Capture the cell that displays the provided text and extract its [X, Y] central coordinate. 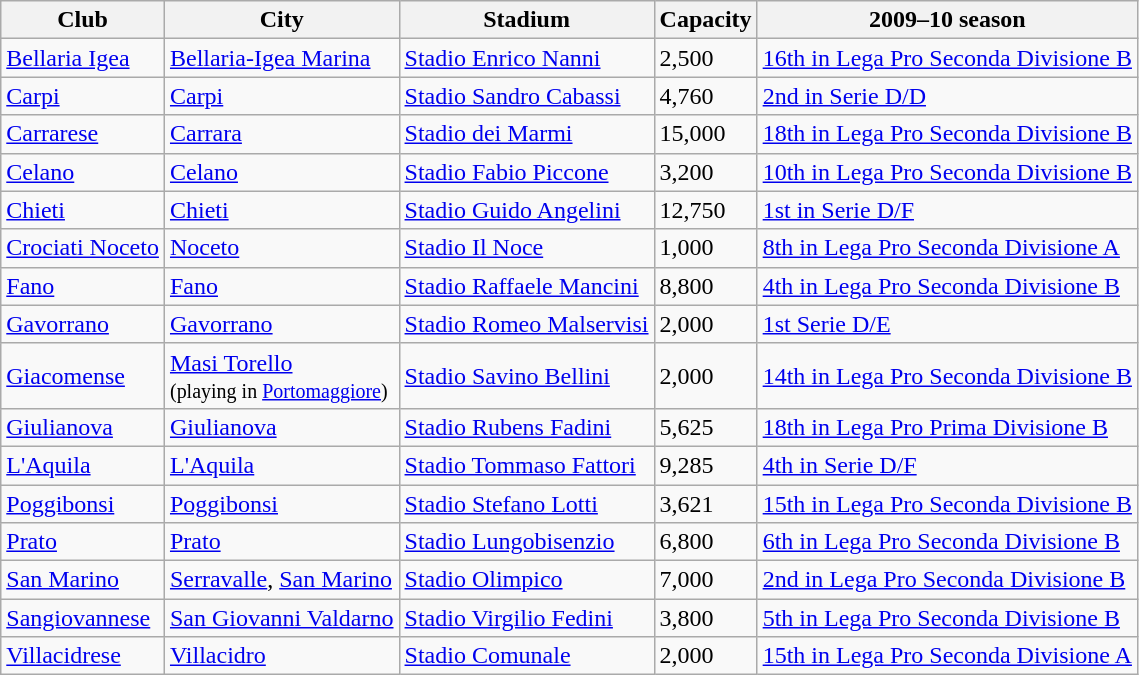
3,200 [706, 172]
Stadio Olimpico [526, 580]
Bellaria-Igea Marina [282, 58]
Noceto [282, 248]
3,621 [706, 503]
Stadio Sandro Cabassi [526, 96]
Stadio Savino Bellini [526, 376]
Villacidrese [83, 656]
Carrara [282, 134]
2009–10 season [947, 20]
9,285 [706, 465]
1st Serie D/E [947, 324]
Stadium [526, 20]
Stadio Guido Angelini [526, 210]
6th in Lega Pro Seconda Divisione B [947, 542]
7,000 [706, 580]
San Marino [83, 580]
2nd in Lega Pro Seconda Divisione B [947, 580]
Villacidro [282, 656]
12,750 [706, 210]
Capacity [706, 20]
1,000 [706, 248]
6,800 [706, 542]
Stadio Il Noce [526, 248]
Stadio Tommaso Fattori [526, 465]
18th in Lega Pro Prima Divisione B [947, 427]
Stadio Virgilio Fedini [526, 618]
3,800 [706, 618]
16th in Lega Pro Seconda Divisione B [947, 58]
8,800 [706, 286]
Stadio Lungobisenzio [526, 542]
4,760 [706, 96]
Stadio Raffaele Mancini [526, 286]
15th in Lega Pro Seconda Divisione A [947, 656]
City [282, 20]
4th in Lega Pro Seconda Divisione B [947, 286]
San Giovanni Valdarno [282, 618]
8th in Lega Pro Seconda Divisione A [947, 248]
Masi Torello(playing in Portomaggiore) [282, 376]
10th in Lega Pro Seconda Divisione B [947, 172]
18th in Lega Pro Seconda Divisione B [947, 134]
2nd in Serie D/D [947, 96]
5,625 [706, 427]
Giacomense [83, 376]
Stadio Enrico Nanni [526, 58]
Stadio Fabio Piccone [526, 172]
Crociati Noceto [83, 248]
Serravalle, San Marino [282, 580]
2,500 [706, 58]
Stadio Comunale [526, 656]
Bellaria Igea [83, 58]
Sangiovannese [83, 618]
Stadio Romeo Malservisi [526, 324]
15,000 [706, 134]
Carrarese [83, 134]
14th in Lega Pro Seconda Divisione B [947, 376]
Stadio Stefano Lotti [526, 503]
Club [83, 20]
Stadio Rubens Fadini [526, 427]
Stadio dei Marmi [526, 134]
1st in Serie D/F [947, 210]
4th in Serie D/F [947, 465]
15th in Lega Pro Seconda Divisione B [947, 503]
5th in Lega Pro Seconda Divisione B [947, 618]
